Output the [x, y] coordinate of the center of the cell containing the given text.  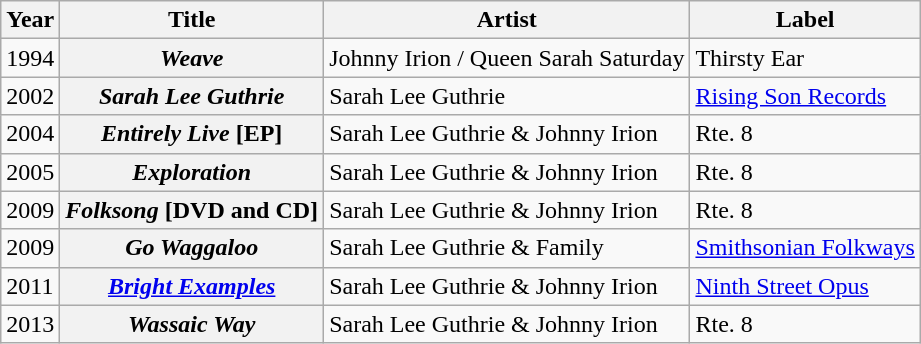
Smithsonian Folkways [805, 248]
Wassaic Way [192, 324]
Go Waggaloo [192, 248]
Sarah Lee Guthrie & Family [507, 248]
1994 [30, 58]
2013 [30, 324]
2005 [30, 172]
Entirely Live [EP] [192, 134]
Label [805, 20]
Bright Examples [192, 286]
Folksong [DVD and CD] [192, 210]
Artist [507, 20]
2002 [30, 96]
Title [192, 20]
Ninth Street Opus [805, 286]
Johnny Irion / Queen Sarah Saturday [507, 58]
Rising Son Records [805, 96]
Weave [192, 58]
2011 [30, 286]
Exploration [192, 172]
Thirsty Ear [805, 58]
Year [30, 20]
2004 [30, 134]
